Determine the [x, y] coordinate at the center of the cell enclosing the given text.  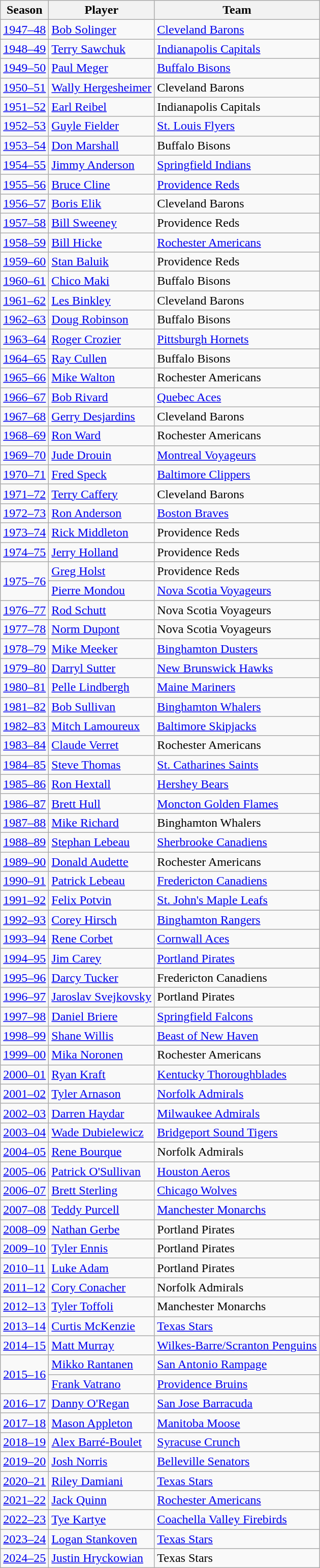
Team [237, 10]
1973–74 [24, 532]
St. Catharines Saints [237, 765]
Pierre Mondou [102, 591]
2004–05 [24, 1152]
1993–94 [24, 939]
1971–72 [24, 494]
2020–21 [24, 1481]
Alex Barré-Boulet [102, 1442]
Bill Sweeney [102, 223]
Curtis McKenzie [102, 1326]
Terry Sawchuk [102, 49]
1969–70 [24, 455]
2003–04 [24, 1132]
Don Marshall [102, 145]
1981–82 [24, 707]
Brett Hull [102, 803]
Pelle Lindbergh [102, 687]
Darryl Sutter [102, 668]
Bridgeport Sound Tigers [237, 1132]
San Jose Barracuda [237, 1403]
1996–97 [24, 997]
2013–14 [24, 1326]
1972–73 [24, 513]
1953–54 [24, 145]
Tyler Toffoli [102, 1307]
1992–93 [24, 920]
2022–23 [24, 1520]
Jerry Holland [102, 552]
1995–96 [24, 978]
San Antonio Rampage [237, 1365]
Player [102, 10]
Daniel Briere [102, 1016]
Jack Quinn [102, 1500]
1990–91 [24, 881]
Jude Drouin [102, 455]
1968–69 [24, 436]
Sherbrooke Canadiens [237, 842]
Bob Sullivan [102, 707]
Tye Kartye [102, 1520]
2001–02 [24, 1094]
Norm Dupont [102, 629]
Mike Walton [102, 378]
Providence Bruins [237, 1384]
Tyler Arnason [102, 1094]
Claude Verret [102, 745]
1951–52 [24, 107]
Montreal Voyageurs [237, 455]
Baltimore Clippers [237, 474]
Mike Richard [102, 823]
1956–57 [24, 203]
Wade Dubielewicz [102, 1132]
1984–85 [24, 765]
Boris Elik [102, 203]
Stephan Lebeau [102, 842]
2019–20 [24, 1461]
2018–19 [24, 1442]
1960–61 [24, 281]
Riley Damiani [102, 1481]
2006–07 [24, 1191]
Quebec Aces [237, 397]
2008–09 [24, 1229]
Milwaukee Admirals [237, 1113]
Bruce Cline [102, 184]
Ron Anderson [102, 513]
Rene Bourque [102, 1152]
Pittsburgh Hornets [237, 339]
Mike Meeker [102, 649]
Tyler Ennis [102, 1249]
Bill Hicke [102, 243]
Mikko Rantanen [102, 1365]
Jim Carey [102, 958]
2007–08 [24, 1210]
1962–63 [24, 320]
1952–53 [24, 126]
1985–86 [24, 784]
2014–15 [24, 1345]
Mitch Lamoureux [102, 726]
1959–60 [24, 262]
Steve Thomas [102, 765]
1967–68 [24, 416]
Houston Aeros [237, 1171]
2009–10 [24, 1249]
Paul Meger [102, 68]
Terry Caffery [102, 494]
Gerry Desjardins [102, 416]
Coachella Valley Firebirds [237, 1520]
Patrick Lebeau [102, 881]
1989–90 [24, 862]
New Brunswick Hawks [237, 668]
Wally Hergesheimer [102, 87]
Beast of New Haven [237, 1036]
Bob Rivard [102, 397]
Chico Maki [102, 281]
1987–88 [24, 823]
Matt Murray [102, 1345]
Hershey Bears [237, 784]
1983–84 [24, 745]
1991–92 [24, 900]
1957–58 [24, 223]
1997–98 [24, 1016]
Greg Holst [102, 571]
St. John's Maple Leafs [237, 900]
Chicago Wolves [237, 1191]
Donald Audette [102, 862]
1961–62 [24, 300]
1974–75 [24, 552]
1964–65 [24, 358]
Guyle Fielder [102, 126]
2024–25 [24, 1558]
Danny O'Regan [102, 1403]
1970–71 [24, 474]
Binghamton Rangers [237, 920]
Ron Ward [102, 436]
Logan Stankoven [102, 1539]
1966–67 [24, 397]
Moncton Golden Flames [237, 803]
Ryan Kraft [102, 1074]
Springfield Falcons [237, 1016]
Patrick O'Sullivan [102, 1171]
Darcy Tucker [102, 978]
2016–17 [24, 1403]
Baltimore Skipjacks [237, 726]
Rick Middleton [102, 532]
Springfield Indians [237, 165]
1982–83 [24, 726]
2011–12 [24, 1287]
Ray Cullen [102, 358]
Belleville Senators [237, 1461]
Kentucky Thoroughblades [237, 1074]
Rod Schutt [102, 610]
1947–48 [24, 29]
2021–22 [24, 1500]
Bob Solinger [102, 29]
1948–49 [24, 49]
1980–81 [24, 687]
1950–51 [24, 87]
1999–00 [24, 1055]
Manitoba Moose [237, 1423]
Ron Hextall [102, 784]
1994–95 [24, 958]
Syracuse Crunch [237, 1442]
Shane Willis [102, 1036]
Jimmy Anderson [102, 165]
Brett Sterling [102, 1191]
Les Binkley [102, 300]
Justin Hryckowian [102, 1558]
Mika Noronen [102, 1055]
Frank Vatrano [102, 1384]
Roger Crozier [102, 339]
Stan Baluik [102, 262]
2000–01 [24, 1074]
2015–16 [24, 1374]
1988–89 [24, 842]
1965–66 [24, 378]
Boston Braves [237, 513]
2017–18 [24, 1423]
2005–06 [24, 1171]
1954–55 [24, 165]
1975–76 [24, 581]
1963–64 [24, 339]
Cory Conacher [102, 1287]
Binghamton Dusters [237, 649]
Wilkes-Barre/Scranton Penguins [237, 1345]
Corey Hirsch [102, 920]
Earl Reibel [102, 107]
Luke Adam [102, 1268]
2002–03 [24, 1113]
Maine Mariners [237, 687]
Doug Robinson [102, 320]
Jaroslav Svejkovsky [102, 997]
Mason Appleton [102, 1423]
Season [24, 10]
1976–77 [24, 610]
1978–79 [24, 649]
1958–59 [24, 243]
1986–87 [24, 803]
1977–78 [24, 629]
Teddy Purcell [102, 1210]
Felix Potvin [102, 900]
Rene Corbet [102, 939]
2023–24 [24, 1539]
2010–11 [24, 1268]
St. Louis Flyers [237, 126]
Darren Haydar [102, 1113]
1955–56 [24, 184]
1949–50 [24, 68]
1998–99 [24, 1036]
Cornwall Aces [237, 939]
Josh Norris [102, 1461]
Nathan Gerbe [102, 1229]
2012–13 [24, 1307]
1979–80 [24, 668]
Fred Speck [102, 474]
